Identify which cell holds the provided text, then report its (X, Y) central coordinate. 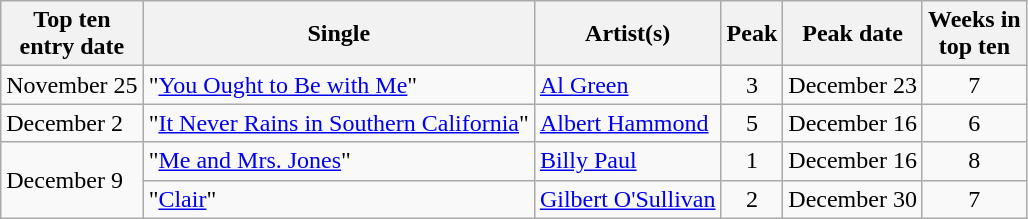
Single (338, 34)
Al Green (628, 85)
Gilbert O'Sullivan (628, 199)
8 (974, 161)
"Me and Mrs. Jones" (338, 161)
Peak (752, 34)
December 23 (853, 85)
December 2 (72, 123)
December 30 (853, 199)
"Clair" (338, 199)
2 (752, 199)
"You Ought to Be with Me" (338, 85)
6 (974, 123)
Peak date (853, 34)
1 (752, 161)
Weeks intop ten (974, 34)
3 (752, 85)
Top tenentry date (72, 34)
November 25 (72, 85)
"It Never Rains in Southern California" (338, 123)
5 (752, 123)
Albert Hammond (628, 123)
Billy Paul (628, 161)
Artist(s) (628, 34)
December 9 (72, 180)
